Determine the [x, y] coordinate at the center of the cell enclosing the given text.  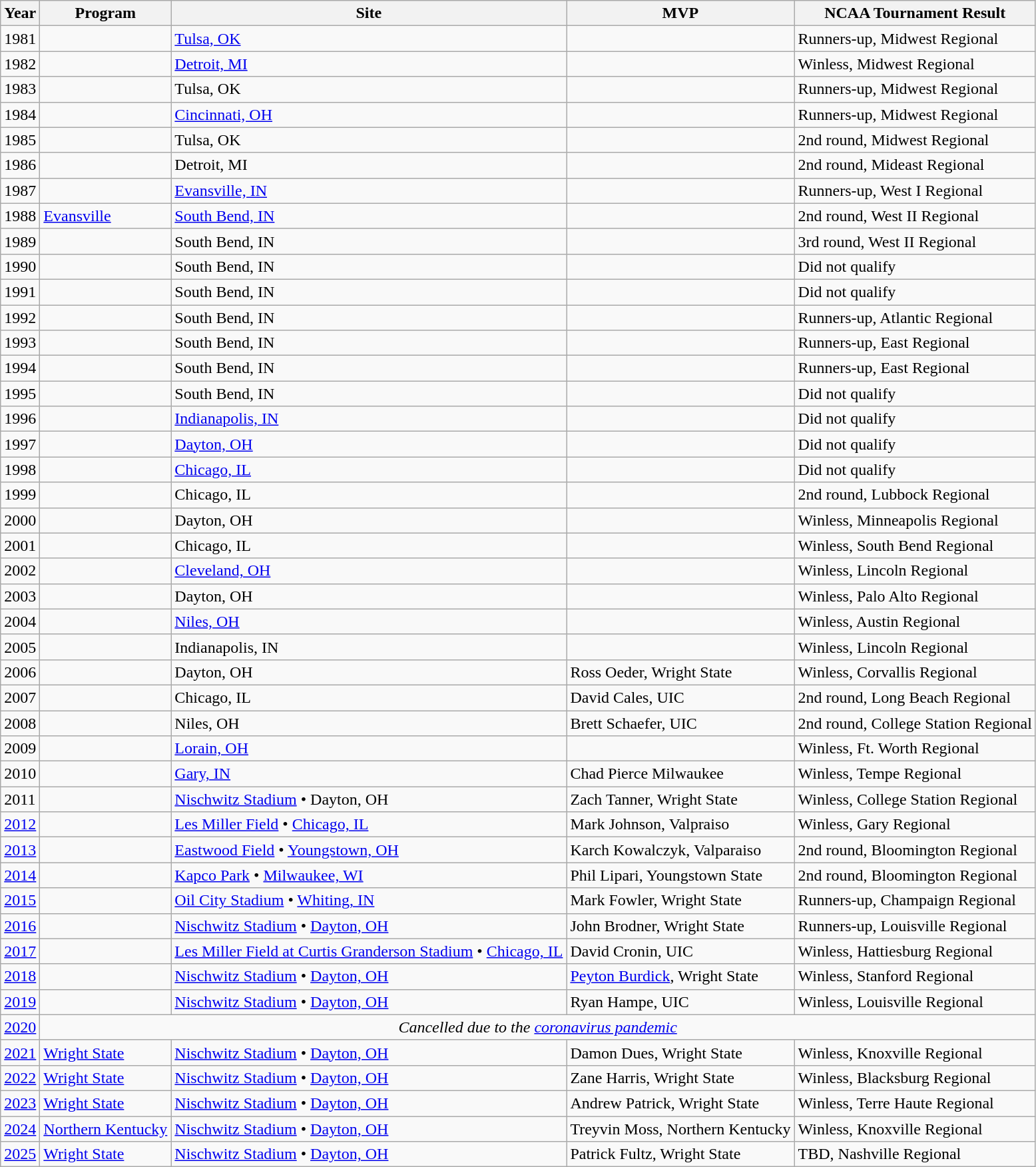
Runners-up, West I Regional [915, 191]
Winless, Gary Regional [915, 825]
2018 [20, 976]
Runners-up, Atlantic Regional [915, 318]
MVP [680, 13]
Brett Schaefer, UIC [680, 723]
2001 [20, 546]
2014 [20, 875]
Mark Fowler, Wright State [680, 901]
2013 [20, 850]
Winless, Austin Regional [915, 621]
Winless, College Station Regional [915, 799]
Oil City Stadium • Whiting, IN [369, 901]
1981 [20, 39]
2024 [20, 1129]
Winless, Louisville Regional [915, 1002]
2025 [20, 1154]
Les Miller Field • Chicago, IL [369, 825]
2008 [20, 723]
2000 [20, 520]
1993 [20, 343]
Cleveland, OH [369, 571]
2nd round, Mideast Regional [915, 165]
2004 [20, 621]
Winless, Corvallis Regional [915, 672]
Winless, Tempe Regional [915, 774]
2011 [20, 799]
2015 [20, 901]
2021 [20, 1052]
2005 [20, 647]
1990 [20, 266]
Kapco Park • Milwaukee, WI [369, 875]
Winless, Midwest Regional [915, 64]
1994 [20, 368]
Runners-up, Champaign Regional [915, 901]
Winless, Hattiesburg Regional [915, 951]
2022 [20, 1078]
Winless, Blacksburg Regional [915, 1078]
2nd round, Lubbock Regional [915, 495]
Peyton Burdick, Wright State [680, 976]
1998 [20, 470]
2012 [20, 825]
1995 [20, 394]
2002 [20, 571]
Winless, Palo Alto Regional [915, 596]
Ryan Hampe, UIC [680, 1002]
Runners-up, Louisville Regional [915, 926]
2003 [20, 596]
1999 [20, 495]
John Brodner, Wright State [680, 926]
Damon Dues, Wright State [680, 1052]
Winless, South Bend Regional [915, 546]
Cancelled due to the coronavirus pandemic [538, 1027]
2007 [20, 697]
Northern Kentucky [105, 1129]
1984 [20, 115]
Phil Lipari, Youngstown State [680, 875]
1991 [20, 292]
1997 [20, 444]
1987 [20, 191]
Evansville [105, 216]
Ross Oeder, Wright State [680, 672]
1986 [20, 165]
Mark Johnson, Valpraiso [680, 825]
Les Miller Field at Curtis Granderson Stadium • Chicago, IL [369, 951]
TBD, Nashville Regional [915, 1154]
Winless, Ft. Worth Regional [915, 749]
2009 [20, 749]
2nd round, Midwest Regional [915, 140]
Evansville, IN [369, 191]
2016 [20, 926]
Winless, Stanford Regional [915, 976]
2020 [20, 1027]
Chad Pierce Milwaukee [680, 774]
Karch Kowalczyk, Valparaiso [680, 850]
Program [105, 13]
1992 [20, 318]
NCAA Tournament Result [915, 13]
2nd round, Long Beach Regional [915, 697]
Year [20, 13]
1982 [20, 64]
Cincinnati, OH [369, 115]
Lorain, OH [369, 749]
2nd round, West II Regional [915, 216]
1988 [20, 216]
Site [369, 13]
1985 [20, 140]
2006 [20, 672]
3rd round, West II Regional [915, 241]
Andrew Patrick, Wright State [680, 1103]
2017 [20, 951]
Zane Harris, Wright State [680, 1078]
2023 [20, 1103]
Treyvin Moss, Northern Kentucky [680, 1129]
1983 [20, 89]
Gary, IN [369, 774]
Patrick Fultz, Wright State [680, 1154]
David Cronin, UIC [680, 951]
Winless, Terre Haute Regional [915, 1103]
1989 [20, 241]
2019 [20, 1002]
1996 [20, 419]
2nd round, College Station Regional [915, 723]
Zach Tanner, Wright State [680, 799]
2010 [20, 774]
Eastwood Field • Youngstown, OH [369, 850]
David Cales, UIC [680, 697]
Winless, Minneapolis Regional [915, 520]
